Scan for the cell matching the given text and deliver its [X, Y] coordinate at center. 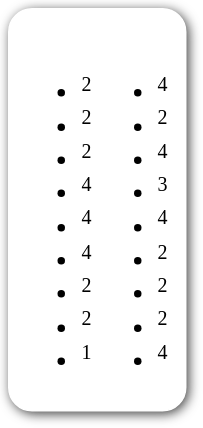
424342224 [132, 210]
222444221 [56, 210]
